From the cell containing the given text, extract its center point as [x, y] coordinate. 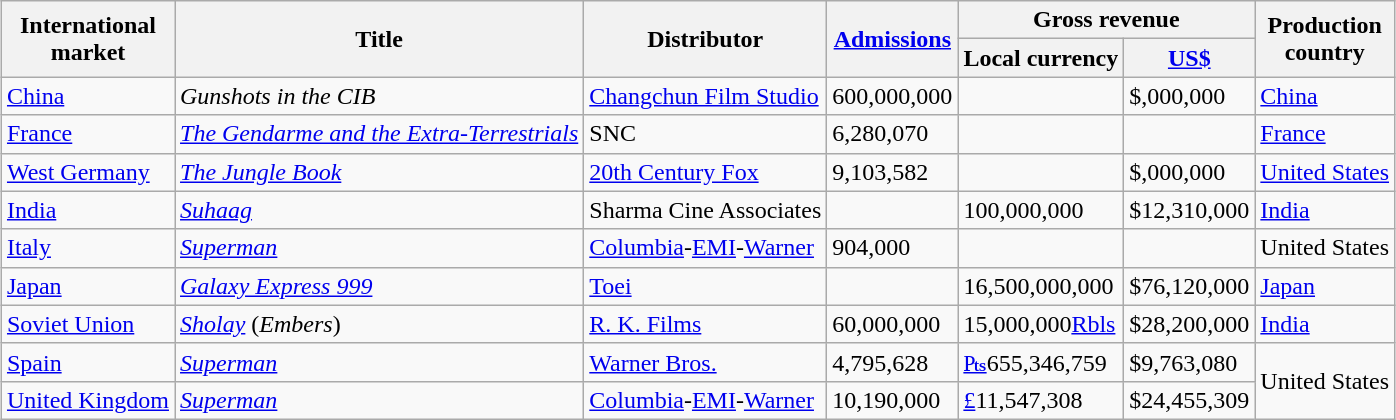
West Germany [88, 172]
The Gendarme and the Extra-Terrestrials [378, 134]
20th Century Fox [706, 172]
R. K. Films [706, 324]
10,190,000 [892, 400]
United Kingdom [88, 400]
Suhaag [378, 210]
$12,310,000 [1190, 210]
₧655,346,759 [1041, 362]
Spain [88, 362]
International market [88, 39]
904,000 [892, 248]
Warner Bros. [706, 362]
60,000,000 [892, 324]
Distributor [706, 39]
Sharma Cine Associates [706, 210]
$28,200,000 [1190, 324]
The Jungle Book [378, 172]
Galaxy Express 999 [378, 286]
$9,763,080 [1190, 362]
Italy [88, 248]
6,280,070 [892, 134]
$24,455,309 [1190, 400]
US$ [1190, 58]
15,000,000Rbls [1041, 324]
$76,120,000 [1190, 286]
£11,547,308 [1041, 400]
Toei [706, 286]
Changchun Film Studio [706, 96]
Soviet Union [88, 324]
Title [378, 39]
4,795,628 [892, 362]
600,000,000 [892, 96]
Local currency [1041, 58]
Admissions [892, 39]
9,103,582 [892, 172]
Gross revenue [1106, 20]
100,000,000 [1041, 210]
SNC [706, 134]
Sholay (Embers) [378, 324]
Production country [1325, 39]
Gunshots in the CIB [378, 96]
16,500,000,000 [1041, 286]
